Capture the cell that displays the provided text and extract its (X, Y) central coordinate. 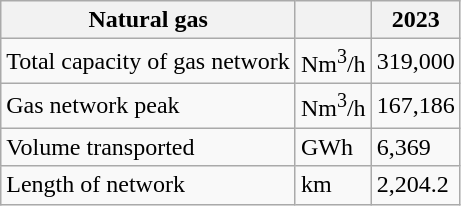
Gas network peak (148, 106)
Total capacity of gas network (148, 62)
Natural gas (148, 20)
km (333, 185)
Length of network (148, 185)
6,369 (416, 147)
167,186 (416, 106)
2,204.2 (416, 185)
319,000 (416, 62)
GWh (333, 147)
Volume transported (148, 147)
2023 (416, 20)
